Pinpoint the cell where the given text exists, returning its [X, Y] midpoint coordinate. 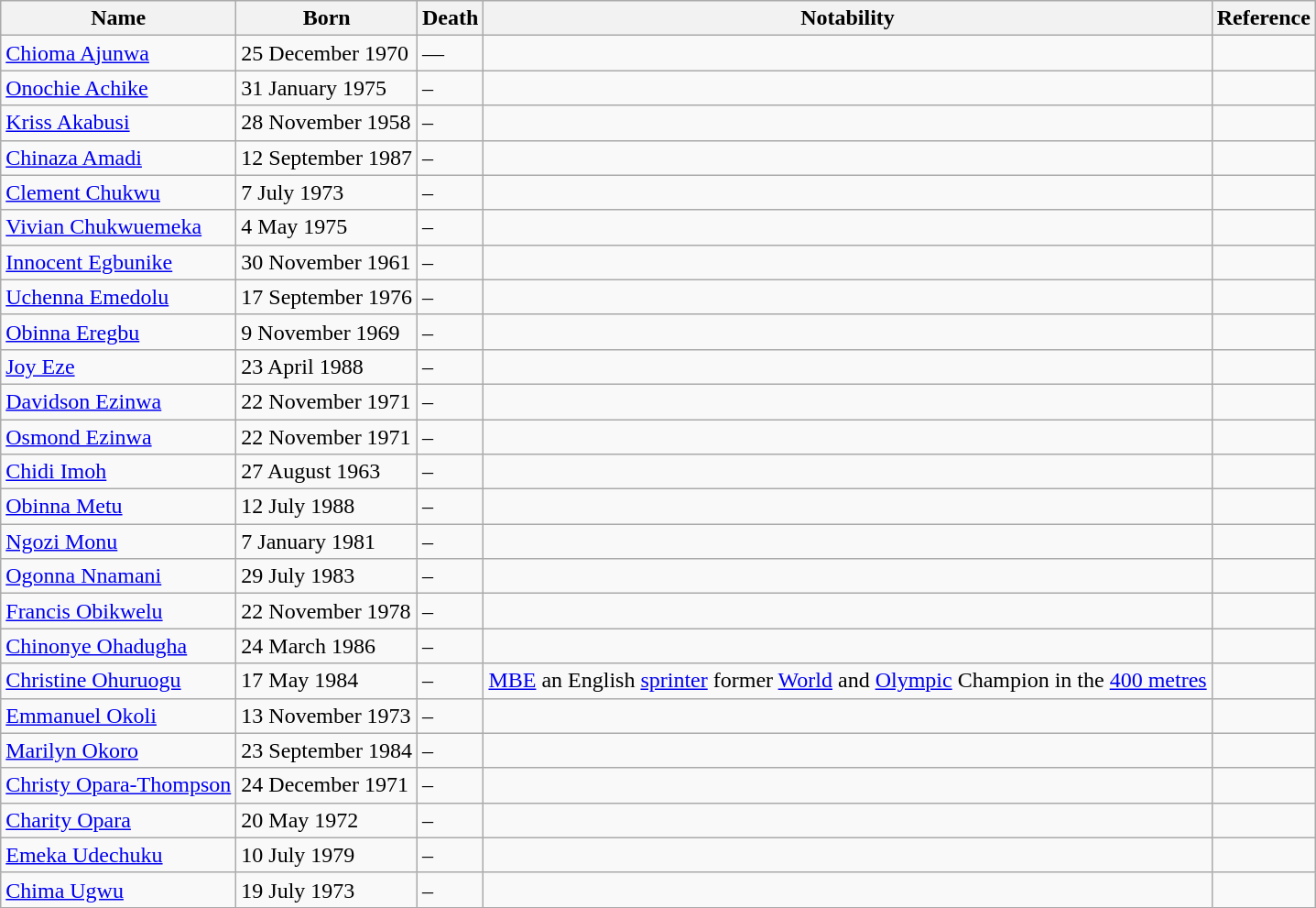
Notability [848, 18]
Chinonye Ohadugha [119, 646]
9 November 1969 [327, 332]
23 April 1988 [327, 366]
Onochie Achike [119, 88]
28 November 1958 [327, 123]
20 May 1972 [327, 820]
Reference [1264, 18]
24 March 1986 [327, 646]
Emeka Udechuku [119, 855]
Obinna Eregbu [119, 332]
Uchenna Emedolu [119, 297]
Chidi Imoh [119, 472]
30 November 1961 [327, 262]
12 July 1988 [327, 507]
13 November 1973 [327, 716]
Charity Opara [119, 820]
Obinna Metu [119, 507]
7 January 1981 [327, 542]
22 November 1978 [327, 611]
10 July 1979 [327, 855]
Born [327, 18]
24 December 1971 [327, 785]
Chima Ugwu [119, 890]
25 December 1970 [327, 53]
Ngozi Monu [119, 542]
27 August 1963 [327, 472]
Kriss Akabusi [119, 123]
17 May 1984 [327, 681]
Christine Ohuruogu [119, 681]
Innocent Egbunike [119, 262]
Chioma Ajunwa [119, 53]
19 July 1973 [327, 890]
Ogonna Nnamani [119, 576]
4 May 1975 [327, 227]
Vivian Chukwuemeka [119, 227]
Death [450, 18]
— [450, 53]
Osmond Ezinwa [119, 437]
29 July 1983 [327, 576]
Emmanuel Okoli [119, 716]
Davidson Ezinwa [119, 401]
23 September 1984 [327, 750]
Francis Obikwelu [119, 611]
Christy Opara-Thompson [119, 785]
Chinaza Amadi [119, 158]
12 September 1987 [327, 158]
7 July 1973 [327, 192]
17 September 1976 [327, 297]
Name [119, 18]
Marilyn Okoro [119, 750]
31 January 1975 [327, 88]
Joy Eze [119, 366]
Clement Chukwu [119, 192]
MBE an English sprinter former World and Olympic Champion in the 400 metres [848, 681]
